Search for the cell housing the specified text and yield its [X, Y] center coordinate. 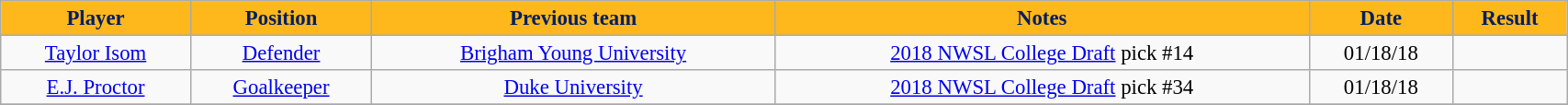
Notes [1042, 18]
Date [1381, 18]
2018 NWSL College Draft pick #34 [1042, 87]
2018 NWSL College Draft pick #14 [1042, 53]
Result [1510, 18]
Position [281, 18]
Duke University [573, 87]
Player [96, 18]
Taylor Isom [96, 53]
Defender [281, 53]
Previous team [573, 18]
Brigham Young University [573, 53]
Goalkeeper [281, 87]
E.J. Proctor [96, 87]
